Capture the cell that displays the provided text and extract its [X, Y] central coordinate. 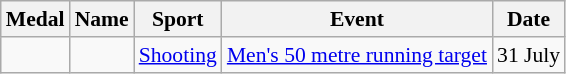
Sport [178, 19]
Men's 50 metre running target [357, 55]
Shooting [178, 55]
Event [357, 19]
Medal [36, 19]
31 July [528, 55]
Name [102, 19]
Date [528, 19]
